From the cell containing the given text, extract its center point as [x, y] coordinate. 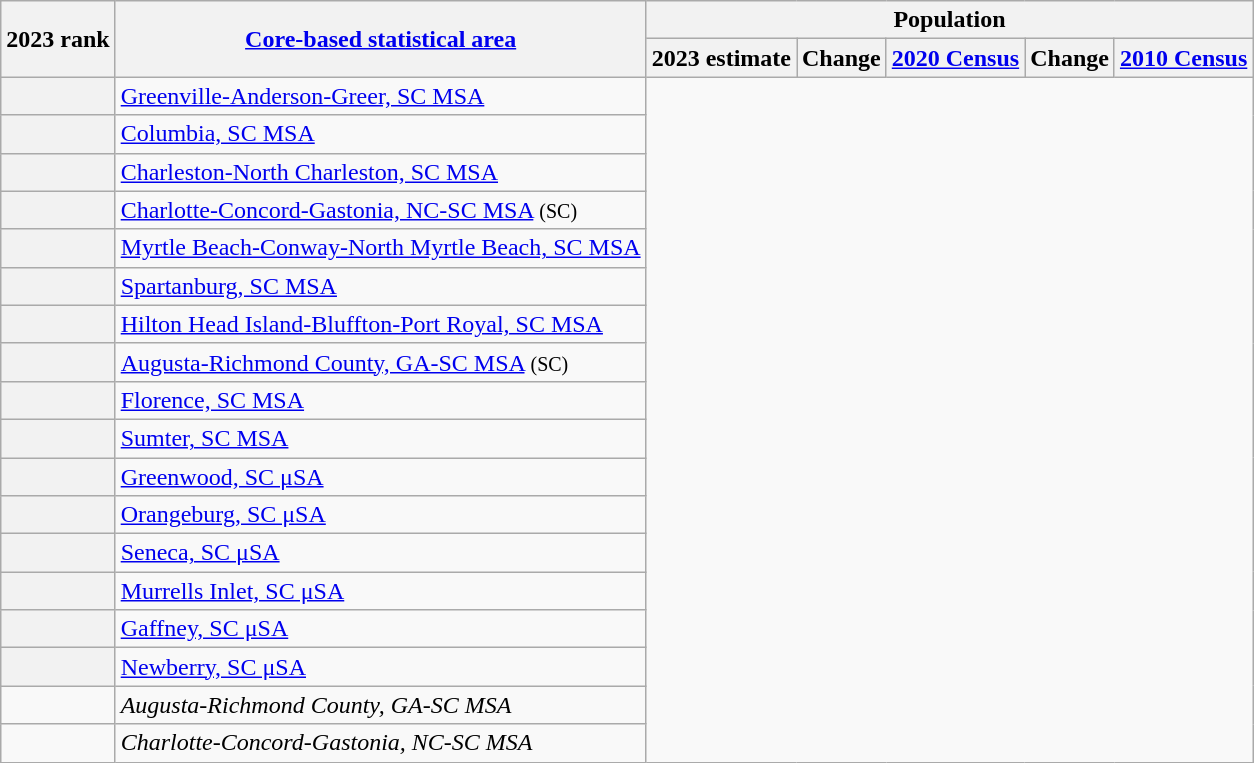
Greenwood, SC μSA [380, 477]
Newberry, SC μSA [380, 667]
Augusta-Richmond County, GA-SC MSA (SC) [380, 362]
Gaffney, SC μSA [380, 629]
Greenville-Anderson-Greer, SC MSA [380, 96]
Population [950, 20]
Orangeburg, SC μSA [380, 515]
2020 Census [955, 58]
2010 Census [1183, 58]
Charleston-North Charleston, SC MSA [380, 172]
Sumter, SC MSA [380, 438]
Myrtle Beach-Conway-North Myrtle Beach, SC MSA [380, 248]
Murrells Inlet, SC μSA [380, 591]
Charlotte-Concord-Gastonia, NC-SC MSA (SC) [380, 210]
Spartanburg, SC MSA [380, 286]
Columbia, SC MSA [380, 134]
2023 rank [58, 39]
Augusta-Richmond County, GA-SC MSA [380, 705]
2023 estimate [721, 58]
Charlotte-Concord-Gastonia, NC-SC MSA [380, 743]
Florence, SC MSA [380, 400]
Hilton Head Island-Bluffton-Port Royal, SC MSA [380, 324]
Core-based statistical area [380, 39]
Seneca, SC μSA [380, 553]
